Detect which cell encompasses the target text, then output its [x, y] center coordinate. 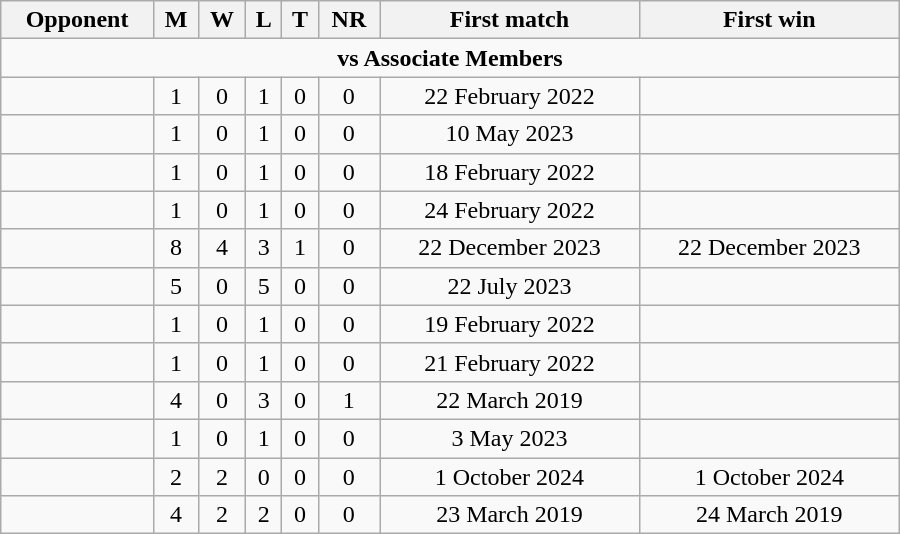
8 [176, 248]
22 July 2023 [510, 286]
vs Associate Members [450, 58]
18 February 2022 [510, 172]
T [300, 20]
19 February 2022 [510, 324]
23 March 2019 [510, 515]
3 May 2023 [510, 438]
22 March 2019 [510, 400]
First win [769, 20]
24 March 2019 [769, 515]
10 May 2023 [510, 134]
22 February 2022 [510, 96]
W [222, 20]
24 February 2022 [510, 210]
First match [510, 20]
21 February 2022 [510, 362]
Opponent [78, 20]
NR [348, 20]
L [264, 20]
M [176, 20]
